Capture the cell that displays the provided text and extract its [x, y] central coordinate. 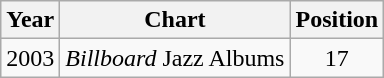
Position [337, 20]
Billboard Jazz Albums [175, 58]
Chart [175, 20]
17 [337, 58]
2003 [30, 58]
Year [30, 20]
